Return [x, y] of the center of cell containing provided text 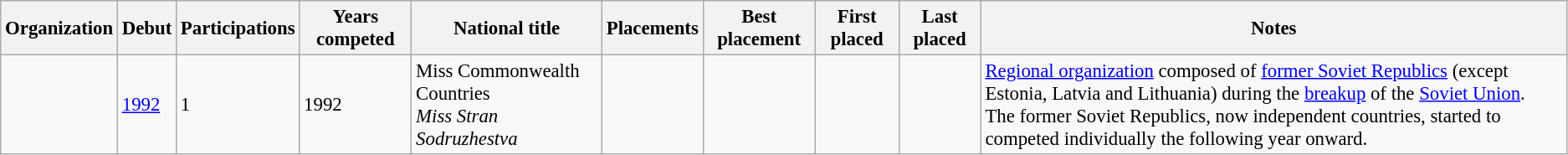
Best placement [759, 28]
National title [507, 28]
1 [238, 106]
Years competed [356, 28]
First placed [857, 28]
Placements [653, 28]
Miss Commonwealth CountriesMiss Stran Sodruzhestva [507, 106]
Participations [238, 28]
Last placed [940, 28]
Debut [146, 28]
Notes [1273, 28]
Organization [59, 28]
